Scan for the cell matching the given text and deliver its (X, Y) coordinate at center. 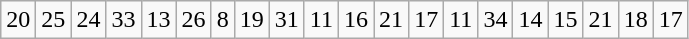
33 (124, 20)
24 (88, 20)
8 (222, 20)
14 (530, 20)
18 (636, 20)
13 (158, 20)
31 (286, 20)
34 (496, 20)
20 (18, 20)
19 (252, 20)
26 (194, 20)
16 (356, 20)
15 (566, 20)
25 (54, 20)
